Pinpoint the cell where the given text exists, returning its [x, y] midpoint coordinate. 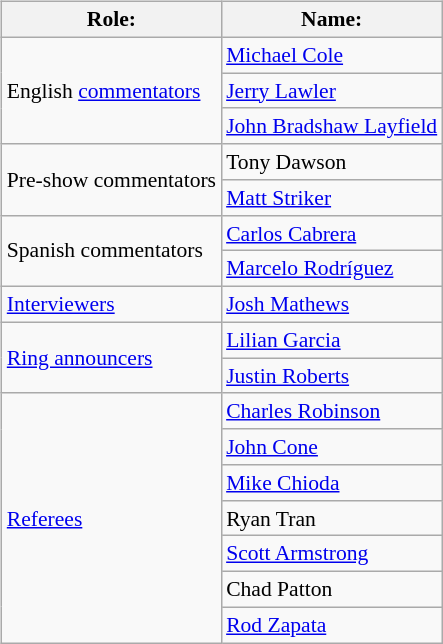
Chad Patton [332, 590]
Name: [332, 20]
Charles Robinson [332, 411]
Marcelo Rodríguez [332, 269]
Ring announcers [112, 358]
Lilian Garcia [332, 340]
Matt Striker [332, 198]
John Cone [332, 447]
Interviewers [112, 305]
Role: [112, 20]
Carlos Cabrera [332, 233]
Referees [112, 518]
Spanish commentators [112, 250]
Josh Mathews [332, 305]
Rod Zapata [332, 625]
Pre-show commentators [112, 180]
Jerry Lawler [332, 91]
Mike Chioda [332, 483]
Ryan Tran [332, 518]
Scott Armstrong [332, 554]
John Bradshaw Layfield [332, 126]
Tony Dawson [332, 162]
Michael Cole [332, 55]
Justin Roberts [332, 376]
English commentators [112, 90]
